Pinpoint the cell where the given text exists, returning its [X, Y] midpoint coordinate. 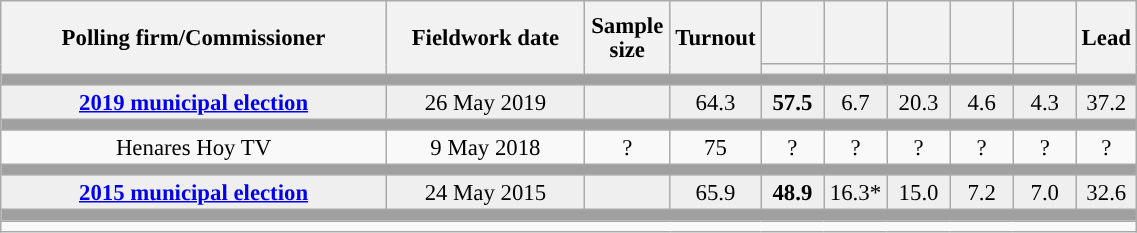
Henares Hoy TV [194, 148]
Fieldwork date [485, 38]
2019 municipal election [194, 102]
16.3* [856, 194]
Polling firm/Commissioner [194, 38]
4.6 [982, 102]
48.9 [792, 194]
26 May 2019 [485, 102]
2015 municipal election [194, 194]
75 [716, 148]
Sample size [627, 38]
4.3 [1044, 102]
9 May 2018 [485, 148]
6.7 [856, 102]
20.3 [918, 102]
57.5 [792, 102]
37.2 [1106, 102]
24 May 2015 [485, 194]
64.3 [716, 102]
32.6 [1106, 194]
Turnout [716, 38]
7.2 [982, 194]
7.0 [1044, 194]
15.0 [918, 194]
Lead [1106, 38]
65.9 [716, 194]
